Locate the cell with the specified text and output its (x, y) center coordinate. 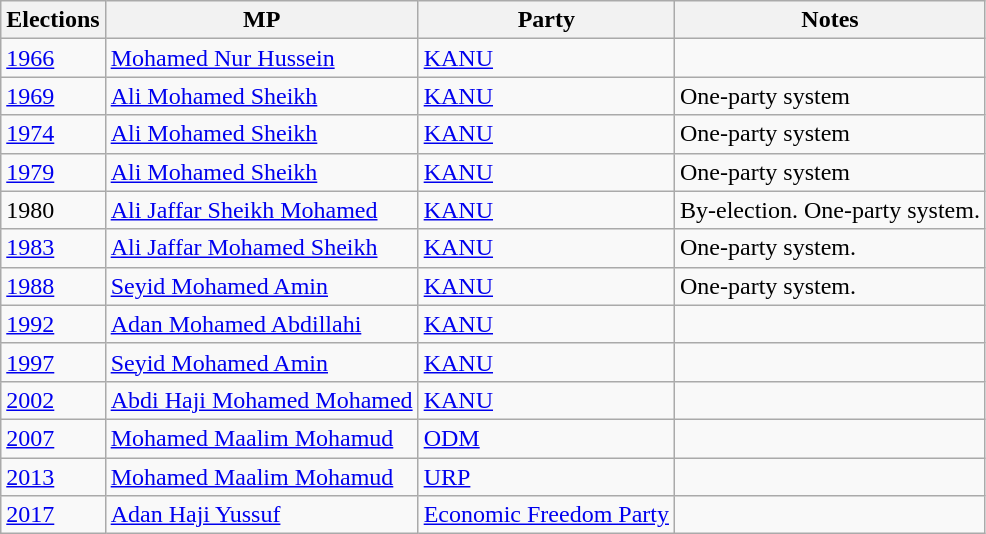
2007 (53, 438)
1980 (53, 210)
MP (262, 20)
Abdi Haji Mohamed Mohamed (262, 400)
2017 (53, 515)
Mohamed Nur Hussein (262, 58)
1983 (53, 248)
1966 (53, 58)
1979 (53, 172)
2002 (53, 400)
1988 (53, 286)
By-election. One-party system. (830, 210)
1974 (53, 134)
Adan Haji Yussuf (262, 515)
Ali Jaffar Sheikh Mohamed (262, 210)
1969 (53, 96)
1992 (53, 324)
Economic Freedom Party (546, 515)
Notes (830, 20)
1997 (53, 362)
Elections (53, 20)
Adan Mohamed Abdillahi (262, 324)
Party (546, 20)
Ali Jaffar Mohamed Sheikh (262, 248)
ODM (546, 438)
URP (546, 477)
2013 (53, 477)
